From the cell containing the given text, extract its center point as (X, Y) coordinate. 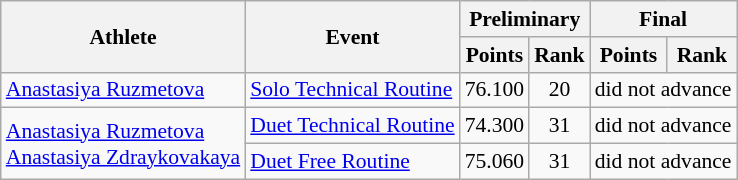
Event (352, 36)
Athlete (123, 36)
Preliminary (525, 19)
Duet Free Routine (352, 162)
Anastasiya RuzmetovaAnastasiya Zdraykovakaya (123, 144)
Anastasiya Ruzmetova (123, 90)
Final (664, 19)
75.060 (494, 162)
20 (560, 90)
Solo Technical Routine (352, 90)
76.100 (494, 90)
74.300 (494, 126)
Duet Technical Routine (352, 126)
